Pinpoint the cell where the given text exists, returning its [X, Y] midpoint coordinate. 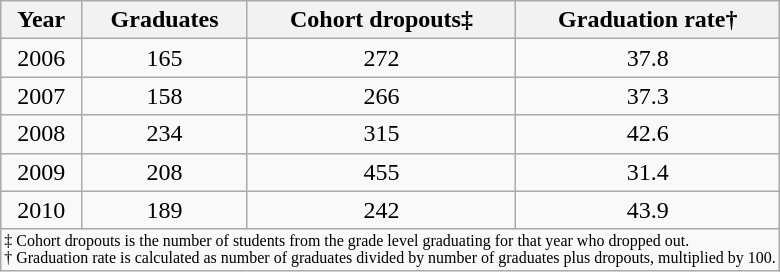
2006 [41, 58]
158 [164, 96]
315 [382, 134]
37.3 [648, 96]
2010 [41, 210]
234 [164, 134]
2007 [41, 96]
2008 [41, 134]
43.9 [648, 210]
37.8 [648, 58]
266 [382, 96]
2009 [41, 172]
42.6 [648, 134]
242 [382, 210]
Cohort dropouts‡ [382, 20]
31.4 [648, 172]
Graduates [164, 20]
Graduation rate† [648, 20]
165 [164, 58]
189 [164, 210]
208 [164, 172]
455 [382, 172]
Year [41, 20]
272 [382, 58]
